Provide the (x, y) coordinate of the cell's center where the given text is located.  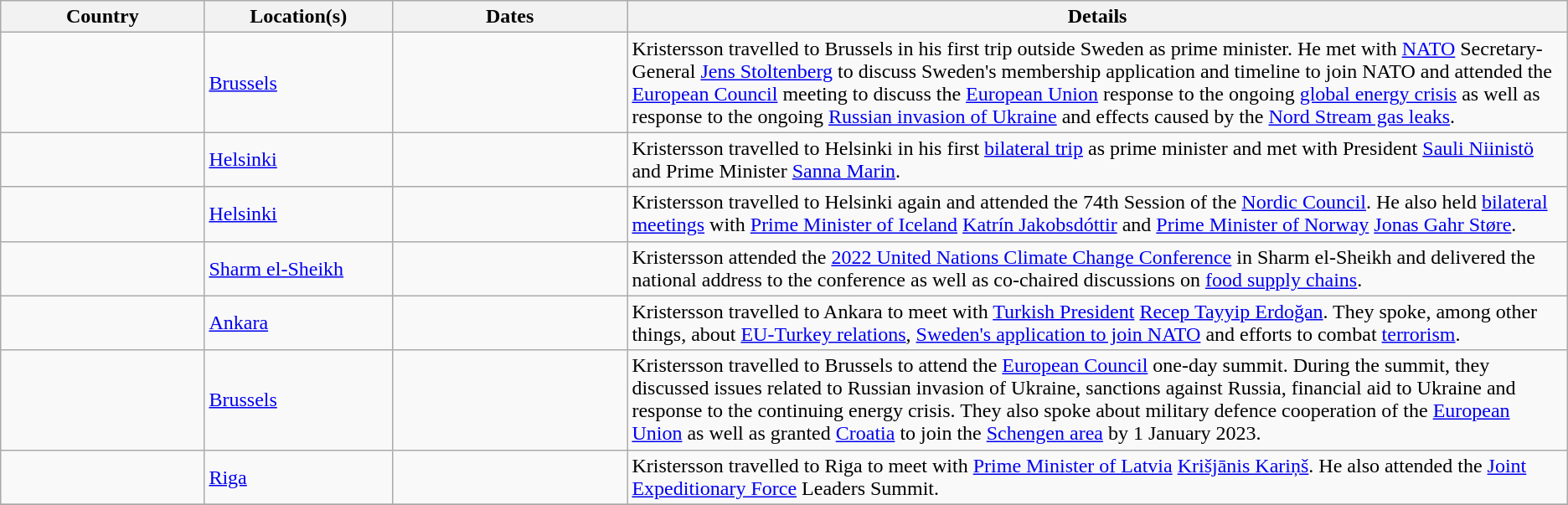
Country (102, 17)
Riga (298, 477)
Dates (509, 17)
Location(s) (298, 17)
Ankara (298, 323)
Sharm el-Sheikh (298, 268)
Details (1097, 17)
Kristersson travelled to Helsinki in his first bilateral trip as prime minister and met with President Sauli Niinistö and Prime Minister Sanna Marin. (1097, 159)
Kristersson travelled to Riga to meet with Prime Minister of Latvia Krišjānis Kariņš. He also attended the Joint Expeditionary Force Leaders Summit. (1097, 477)
